Detect which cell encompasses the target text, then output its [x, y] center coordinate. 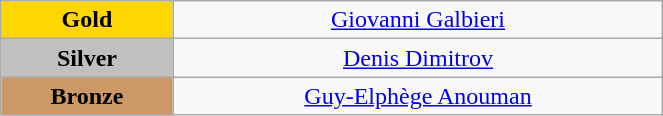
Bronze [87, 96]
Gold [87, 20]
Denis Dimitrov [418, 58]
Silver [87, 58]
Guy-Elphège Anouman [418, 96]
Giovanni Galbieri [418, 20]
